Determine the [X, Y] coordinate at the center of the cell enclosing the given text.  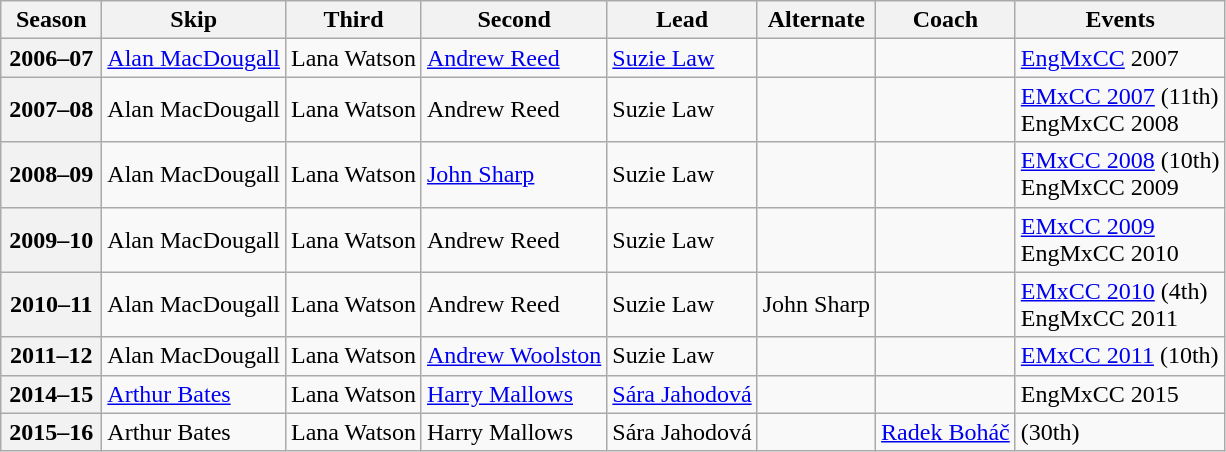
Second [514, 20]
Events [1120, 20]
Lead [682, 20]
EMxCC 2008 (10th)EngMxCC 2009 [1120, 174]
Third [353, 20]
2015–16 [52, 432]
2011–12 [52, 356]
2014–15 [52, 394]
2008–09 [52, 174]
Alternate [816, 20]
2006–07 [52, 58]
EMxCC 2007 (11th)EngMxCC 2008 [1120, 110]
Skip [194, 20]
Radek Boháč [946, 432]
Andrew Woolston [514, 356]
Season [52, 20]
(30th) [1120, 432]
EMxCC 2010 (4th)EngMxCC 2011 [1120, 304]
2007–08 [52, 110]
EMxCC 2009 EngMxCC 2010 [1120, 240]
Coach [946, 20]
EngMxCC 2015 [1120, 394]
EMxCC 2011 (10th) [1120, 356]
EngMxCC 2007 [1120, 58]
2009–10 [52, 240]
2010–11 [52, 304]
